Search for the cell housing the specified text and yield its [X, Y] center coordinate. 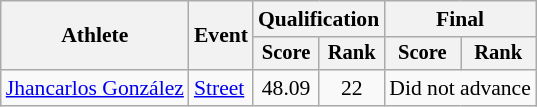
22 [352, 88]
Final [460, 19]
Qualification [318, 19]
Event [221, 36]
Athlete [95, 36]
48.09 [286, 88]
Jhancarlos González [95, 88]
Street [221, 88]
Did not advance [460, 88]
